For the text-containing cell, return its midpoint in [x, y] coordinate format. 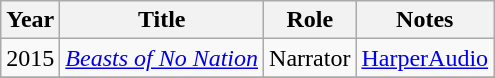
HarperAudio [425, 58]
Narrator [310, 58]
Role [310, 20]
Title [162, 20]
Beasts of No Nation [162, 58]
Year [30, 20]
Notes [425, 20]
2015 [30, 58]
